Output the (X, Y) coordinate of the center of the cell containing the given text.  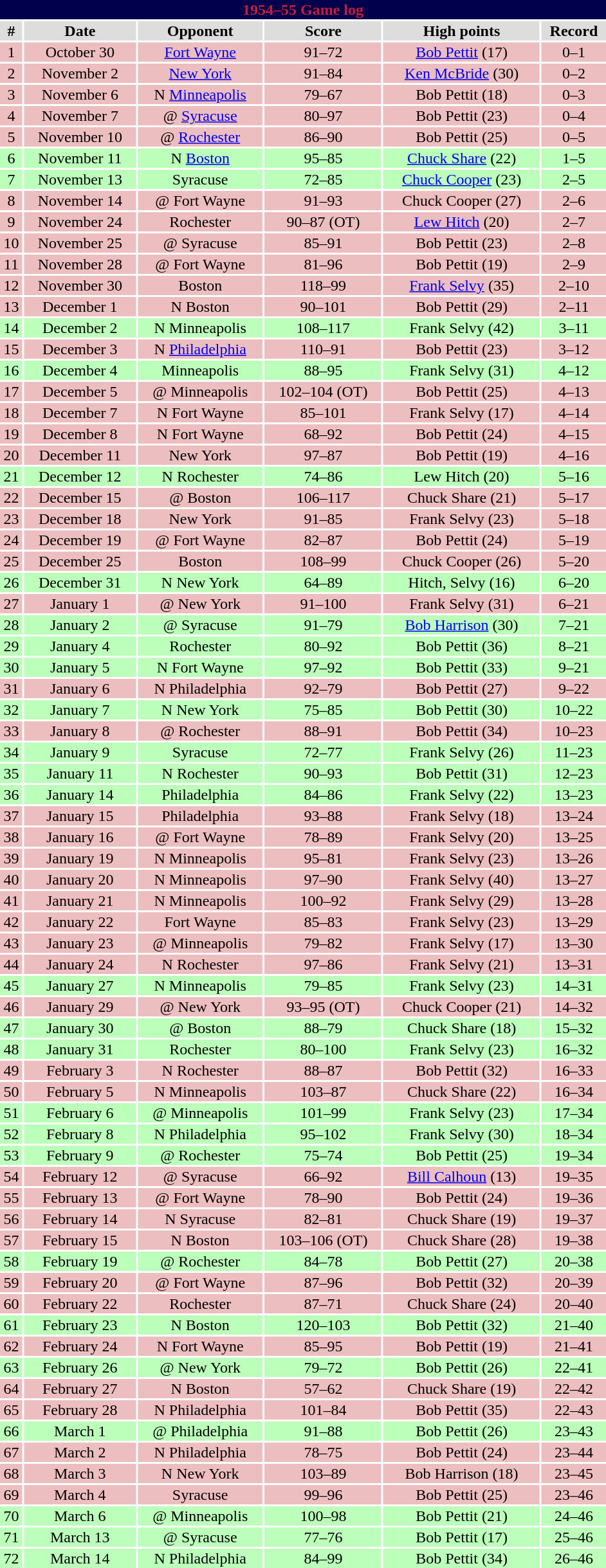
12 (12, 285)
95–102 (324, 1134)
3 (12, 95)
88–91 (324, 731)
November 7 (80, 116)
November 13 (80, 179)
79–85 (324, 986)
19–36 (574, 1198)
11 (12, 264)
Bob Pettit (29) (462, 307)
23–43 (574, 1431)
Chuck Cooper (26) (462, 561)
92–79 (324, 689)
4–13 (574, 392)
February 9 (80, 1155)
75–85 (324, 710)
Bob Pettit (33) (462, 667)
2–6 (574, 201)
March 6 (80, 1516)
20–38 (574, 1261)
Bob Pettit (31) (462, 773)
9 (12, 222)
March 2 (80, 1452)
10–23 (574, 731)
85–101 (324, 413)
Frank Selvy (21) (462, 964)
108–99 (324, 561)
88–87 (324, 1070)
November 14 (80, 201)
January 30 (80, 1028)
Ken McBride (30) (462, 73)
March 1 (80, 1431)
88–95 (324, 370)
November 6 (80, 95)
14–32 (574, 1007)
February 28 (80, 1410)
December 4 (80, 370)
16–34 (574, 1092)
February 13 (80, 1198)
0–5 (574, 137)
90–87 (OT) (324, 222)
99–96 (324, 1495)
February 6 (80, 1113)
49 (12, 1070)
5 (12, 137)
January 29 (80, 1007)
Bob Pettit (35) (462, 1410)
18–34 (574, 1134)
78–89 (324, 837)
63 (12, 1367)
95–81 (324, 858)
51 (12, 1113)
82–81 (324, 1219)
22–43 (574, 1410)
74–86 (324, 476)
37 (12, 816)
Opponent (201, 31)
106–117 (324, 498)
87–71 (324, 1304)
3–11 (574, 328)
80–92 (324, 646)
February 26 (80, 1367)
Chuck Cooper (27) (462, 201)
December 5 (80, 392)
97–87 (324, 455)
2–5 (574, 179)
93–95 (OT) (324, 1007)
26–46 (574, 1558)
12–23 (574, 773)
Frank Selvy (20) (462, 837)
72–85 (324, 179)
December 19 (80, 540)
64–89 (324, 582)
30 (12, 667)
January 7 (80, 710)
January 5 (80, 667)
October 30 (80, 52)
February 19 (80, 1261)
Bill Calhoun (13) (462, 1176)
January 14 (80, 795)
8–21 (574, 646)
23 (12, 519)
52 (12, 1134)
Bob Pettit (30) (462, 710)
19–35 (574, 1176)
23–45 (574, 1473)
55 (12, 1198)
March 3 (80, 1473)
72–77 (324, 752)
91–85 (324, 519)
16 (12, 370)
Frank Selvy (22) (462, 795)
25 (12, 561)
0–1 (574, 52)
87–96 (324, 1283)
January 19 (80, 858)
Chuck Cooper (21) (462, 1007)
N Syracuse (201, 1219)
79–72 (324, 1367)
Bob Pettit (36) (462, 646)
Chuck Share (28) (462, 1240)
90–101 (324, 307)
Bob Pettit (21) (462, 1516)
84–99 (324, 1558)
January 15 (80, 816)
January 11 (80, 773)
48 (12, 1049)
100–92 (324, 901)
February 5 (80, 1092)
Score (324, 31)
9–21 (574, 667)
16–32 (574, 1049)
February 27 (80, 1389)
21–41 (574, 1346)
February 3 (80, 1070)
13–23 (574, 795)
January 2 (80, 625)
Chuck Share (21) (462, 498)
108–117 (324, 328)
46 (12, 1007)
6–20 (574, 582)
February 14 (80, 1219)
39 (12, 858)
91–93 (324, 201)
January 1 (80, 604)
November 11 (80, 158)
Chuck Cooper (23) (462, 179)
4–16 (574, 455)
71 (12, 1537)
November 2 (80, 73)
57 (12, 1240)
57–62 (324, 1389)
84–86 (324, 795)
1 (12, 52)
January 20 (80, 879)
Chuck Share (18) (462, 1028)
65 (12, 1410)
February 15 (80, 1240)
10 (12, 243)
56 (12, 1219)
Chuck Share (24) (462, 1304)
13 (12, 307)
0–2 (574, 73)
17 (12, 392)
43 (12, 943)
13–28 (574, 901)
December 11 (80, 455)
December 8 (80, 434)
23–46 (574, 1495)
66–92 (324, 1176)
5–20 (574, 561)
January 23 (80, 943)
85–91 (324, 243)
Frank Selvy (42) (462, 328)
15 (12, 349)
19–38 (574, 1240)
Bob Harrison (30) (462, 625)
0–4 (574, 116)
66 (12, 1431)
December 25 (80, 561)
13–25 (574, 837)
5–19 (574, 540)
February 20 (80, 1283)
Frank Selvy (40) (462, 879)
18 (12, 413)
January 6 (80, 689)
January 8 (80, 731)
38 (12, 837)
# (12, 31)
85–83 (324, 922)
Frank Selvy (30) (462, 1134)
13–24 (574, 816)
December 31 (80, 582)
January 9 (80, 752)
19–34 (574, 1155)
26 (12, 582)
64 (12, 1389)
53 (12, 1155)
70 (12, 1516)
13–26 (574, 858)
50 (12, 1092)
Date (80, 31)
December 15 (80, 498)
95–85 (324, 158)
13–27 (574, 879)
58 (12, 1261)
13–30 (574, 943)
March 4 (80, 1495)
103–106 (OT) (324, 1240)
62 (12, 1346)
7 (12, 179)
20 (12, 455)
7–21 (574, 625)
22–42 (574, 1389)
72 (12, 1558)
34 (12, 752)
0–3 (574, 95)
45 (12, 986)
13–31 (574, 964)
42 (12, 922)
Bob Harrison (18) (462, 1473)
19 (12, 434)
6 (12, 158)
82–87 (324, 540)
March 13 (80, 1537)
November 28 (80, 264)
93–88 (324, 816)
103–87 (324, 1092)
March 14 (80, 1558)
33 (12, 731)
December 2 (80, 328)
Bob Pettit (18) (462, 95)
97–86 (324, 964)
78–75 (324, 1452)
4–12 (574, 370)
3–12 (574, 349)
5–16 (574, 476)
December 18 (80, 519)
2 (12, 73)
11–23 (574, 752)
November 24 (80, 222)
November 30 (80, 285)
December 1 (80, 307)
January 31 (80, 1049)
80–100 (324, 1049)
February 8 (80, 1134)
28 (12, 625)
December 3 (80, 349)
January 4 (80, 646)
84–78 (324, 1261)
2–7 (574, 222)
21–40 (574, 1325)
100–98 (324, 1516)
44 (12, 964)
13–29 (574, 922)
Frank Selvy (35) (462, 285)
81–96 (324, 264)
88–79 (324, 1028)
February 22 (80, 1304)
20–40 (574, 1304)
27 (12, 604)
Frank Selvy (29) (462, 901)
22 (12, 498)
2–10 (574, 285)
32 (12, 710)
4–15 (574, 434)
61 (12, 1325)
17–34 (574, 1113)
97–92 (324, 667)
5–17 (574, 498)
21 (12, 476)
20–39 (574, 1283)
68 (12, 1473)
4 (12, 116)
1954–55 Game log (303, 10)
47 (12, 1028)
January 27 (80, 986)
36 (12, 795)
January 16 (80, 837)
24–46 (574, 1516)
78–90 (324, 1198)
14–31 (574, 986)
Frank Selvy (26) (462, 752)
1–5 (574, 158)
4–14 (574, 413)
December 7 (80, 413)
31 (12, 689)
97–90 (324, 879)
91–88 (324, 1431)
14 (12, 328)
February 12 (80, 1176)
29 (12, 646)
November 10 (80, 137)
91–100 (324, 604)
February 24 (80, 1346)
118–99 (324, 285)
15–32 (574, 1028)
22–41 (574, 1367)
41 (12, 901)
November 25 (80, 243)
Minneapolis (201, 370)
January 24 (80, 964)
67 (12, 1452)
10–22 (574, 710)
January 22 (80, 922)
90–93 (324, 773)
102–104 (OT) (324, 392)
High points (462, 31)
101–84 (324, 1410)
16–33 (574, 1070)
2–8 (574, 243)
24 (12, 540)
80–97 (324, 116)
2–9 (574, 264)
Hitch, Selvy (16) (462, 582)
January 21 (80, 901)
103–89 (324, 1473)
86–90 (324, 137)
Record (574, 31)
69 (12, 1495)
2–11 (574, 307)
68–92 (324, 434)
91–72 (324, 52)
@ Philadelphia (201, 1431)
December 12 (80, 476)
79–67 (324, 95)
110–91 (324, 349)
5–18 (574, 519)
91–84 (324, 73)
19–37 (574, 1219)
120–103 (324, 1325)
59 (12, 1283)
40 (12, 879)
23–44 (574, 1452)
60 (12, 1304)
9–22 (574, 689)
75–74 (324, 1155)
54 (12, 1176)
85–95 (324, 1346)
6–21 (574, 604)
35 (12, 773)
8 (12, 201)
79–82 (324, 943)
Frank Selvy (18) (462, 816)
25–46 (574, 1537)
February 23 (80, 1325)
101–99 (324, 1113)
77–76 (324, 1537)
91–79 (324, 625)
